Pinpoint the cell where the given text exists, returning its [X, Y] midpoint coordinate. 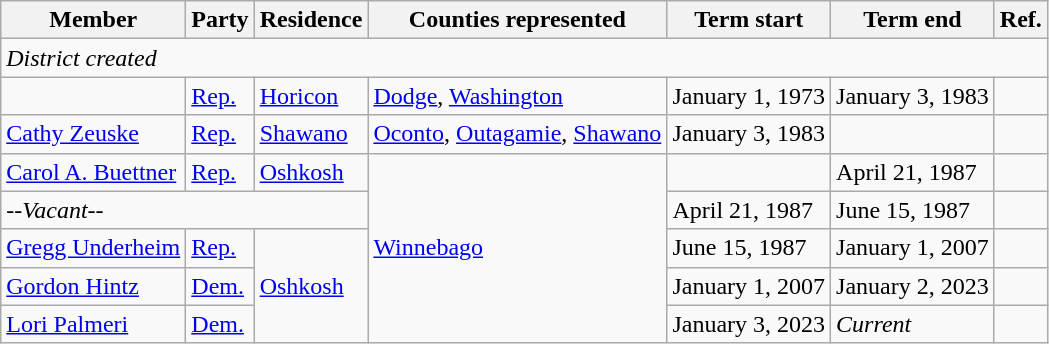
Current [913, 324]
Winnebago [518, 248]
Lori Palmeri [94, 324]
Term end [913, 20]
Carol A. Buettner [94, 172]
Residence [311, 20]
Oconto, Outagamie, Shawano [518, 134]
Horicon [311, 96]
Shawano [311, 134]
Gordon Hintz [94, 286]
Party [220, 20]
January 2, 2023 [913, 286]
January 1, 1973 [749, 96]
--Vacant-- [184, 210]
Term start [749, 20]
Member [94, 20]
Counties represented [518, 20]
Cathy Zeuske [94, 134]
Ref. [1020, 20]
Dodge, Washington [518, 96]
Gregg Underheim [94, 248]
January 3, 2023 [749, 324]
District created [524, 58]
